Identify which cell holds the provided text, then report its (X, Y) central coordinate. 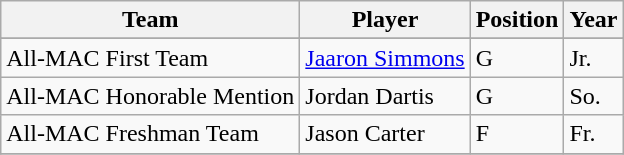
Player (385, 20)
Position (517, 20)
So. (594, 96)
All-MAC Honorable Mention (150, 96)
Jr. (594, 58)
Jason Carter (385, 134)
Jordan Dartis (385, 96)
All-MAC Freshman Team (150, 134)
All-MAC First Team (150, 58)
Fr. (594, 134)
Team (150, 20)
F (517, 134)
Year (594, 20)
Jaaron Simmons (385, 58)
